From the cell containing the given text, extract its center point as [x, y] coordinate. 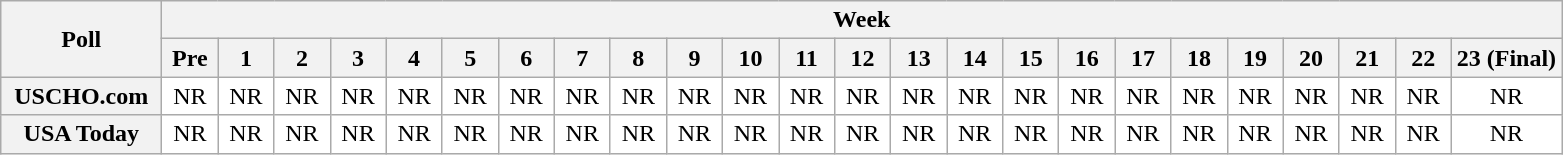
5 [470, 58]
12 [863, 58]
20 [1311, 58]
9 [694, 58]
16 [1087, 58]
2 [302, 58]
23 (Final) [1506, 58]
15 [1031, 58]
Poll [82, 39]
1 [246, 58]
Week [862, 20]
Pre [190, 58]
USCHO.com [82, 96]
13 [919, 58]
USA Today [82, 134]
7 [582, 58]
8 [638, 58]
18 [1199, 58]
3 [358, 58]
17 [1143, 58]
19 [1255, 58]
11 [806, 58]
10 [750, 58]
21 [1367, 58]
4 [414, 58]
22 [1423, 58]
14 [975, 58]
6 [526, 58]
